Identify which cell holds the provided text, then report its [X, Y] central coordinate. 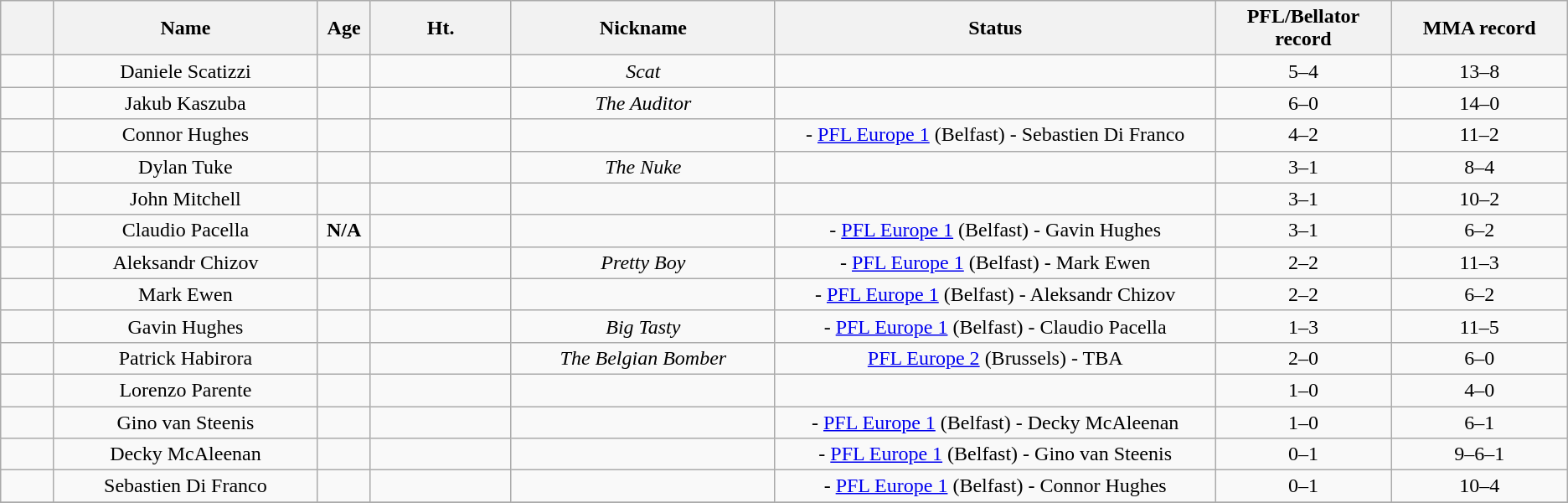
11–5 [1479, 326]
Status [995, 29]
PFL/Bellator record [1303, 29]
Decky McAleenan [186, 454]
10–2 [1479, 199]
11–2 [1479, 135]
- PFL Europe 1 (Belfast) - Connor Hughes [995, 486]
- PFL Europe 1 (Belfast) - Aleksandr Chizov [995, 294]
14–0 [1479, 103]
The Nuke [643, 167]
1–3 [1303, 326]
Daniele Scatizzi [186, 71]
PFL Europe 2 (Brussels) - TBA [995, 358]
9–6–1 [1479, 454]
Pretty Boy [643, 262]
Name [186, 29]
6–1 [1479, 422]
Nickname [643, 29]
The Belgian Bomber [643, 358]
- PFL Europe 1 (Belfast) - Claudio Pacella [995, 326]
2–0 [1303, 358]
John Mitchell [186, 199]
Big Tasty [643, 326]
Aleksandr Chizov [186, 262]
Connor Hughes [186, 135]
Gavin Hughes [186, 326]
- PFL Europe 1 (Belfast) - Decky McAleenan [995, 422]
Lorenzo Parente [186, 390]
Gino van Steenis [186, 422]
N/A [343, 231]
13–8 [1479, 71]
5–4 [1303, 71]
11–3 [1479, 262]
Claudio Pacella [186, 231]
8–4 [1479, 167]
- PFL Europe 1 (Belfast) - Gavin Hughes [995, 231]
4–0 [1479, 390]
Dylan Tuke [186, 167]
10–4 [1479, 486]
Scat [643, 71]
- PFL Europe 1 (Belfast) - Mark Ewen [995, 262]
Mark Ewen [186, 294]
Sebastien Di Franco [186, 486]
Age [343, 29]
Ht. [441, 29]
The Auditor [643, 103]
- PFL Europe 1 (Belfast) - Sebastien Di Franco [995, 135]
Jakub Kaszuba [186, 103]
Patrick Habirora [186, 358]
MMA record [1479, 29]
4–2 [1303, 135]
- PFL Europe 1 (Belfast) - Gino van Steenis [995, 454]
